Determine the [x, y] coordinate at the center of the cell enclosing the given text.  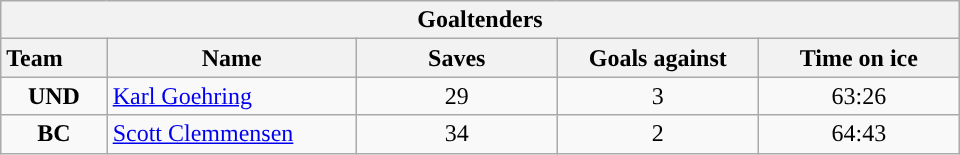
Time on ice [858, 58]
2 [658, 134]
UND [54, 96]
Goaltenders [480, 20]
3 [658, 96]
Karl Goehring [232, 96]
Goals against [658, 58]
Team [54, 58]
Name [232, 58]
64:43 [858, 134]
Saves [456, 58]
34 [456, 134]
29 [456, 96]
BC [54, 134]
63:26 [858, 96]
Scott Clemmensen [232, 134]
